Determine the [X, Y] coordinate at the center of the cell enclosing the given text.  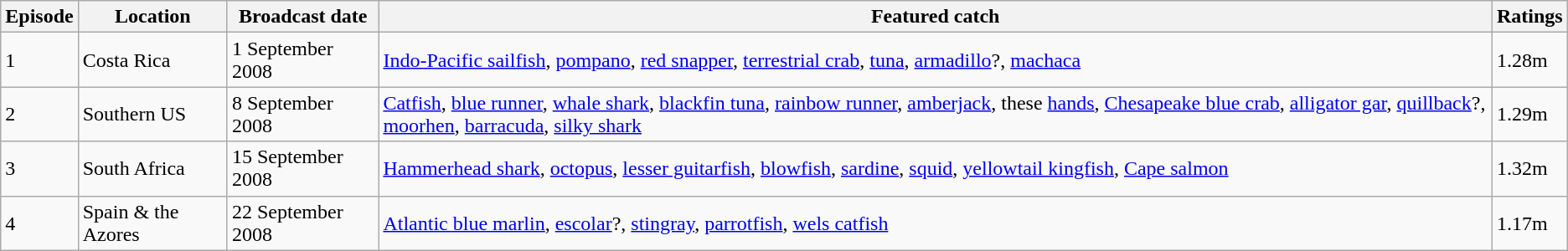
South Africa [152, 169]
4 [39, 223]
2 [39, 114]
8 September 2008 [302, 114]
1.32m [1529, 169]
1.28m [1529, 60]
3 [39, 169]
1 September 2008 [302, 60]
Atlantic blue marlin, escolar?, stingray, parrotfish, wels catfish [936, 223]
Episode [39, 17]
Featured catch [936, 17]
Indo-Pacific sailfish, pompano, red snapper, terrestrial crab, tuna, armadillo?, machaca [936, 60]
1.29m [1529, 114]
15 September 2008 [302, 169]
Broadcast date [302, 17]
22 September 2008 [302, 223]
Ratings [1529, 17]
1 [39, 60]
Costa Rica [152, 60]
Southern US [152, 114]
Location [152, 17]
1.17m [1529, 223]
Spain & the Azores [152, 223]
Hammerhead shark, octopus, lesser guitarfish, blowfish, sardine, squid, yellowtail kingfish, Cape salmon [936, 169]
